Return (x, y) of the center of cell containing provided text 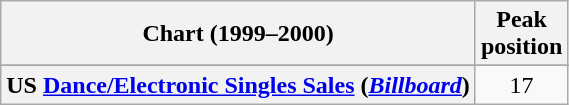
Chart (1999–2000) (238, 34)
US Dance/Electronic Singles Sales (Billboard) (238, 85)
17 (521, 85)
Peakposition (521, 34)
